Identify which cell holds the provided text, then report its [X, Y] central coordinate. 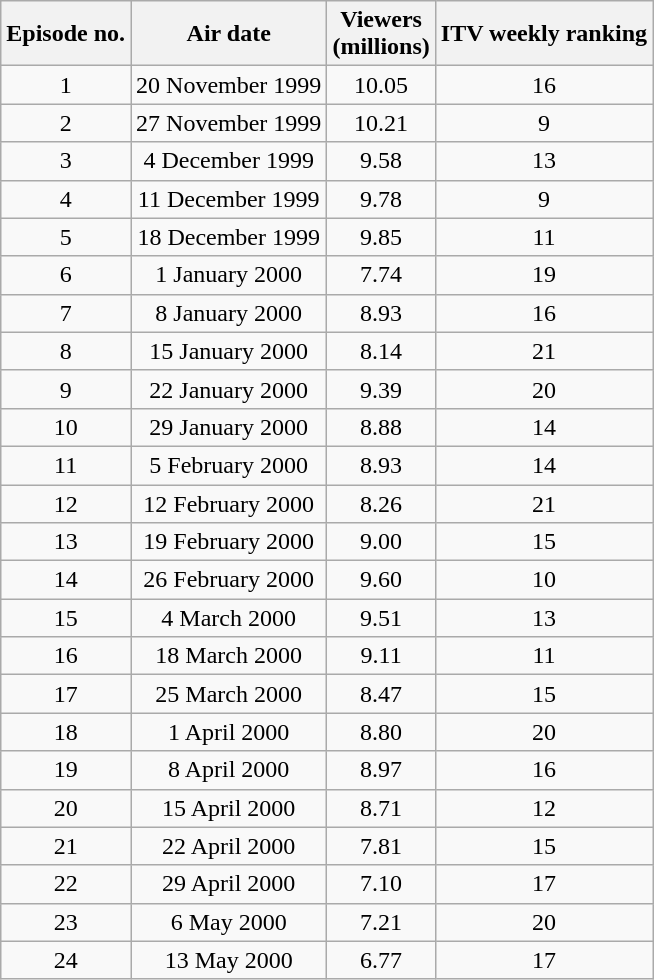
9.00 [381, 542]
9.60 [381, 580]
9.39 [381, 389]
22 [66, 884]
1 January 2000 [229, 275]
5 [66, 237]
19 February 2000 [229, 542]
Viewers(millions) [381, 34]
1 April 2000 [229, 732]
12 February 2000 [229, 503]
29 April 2000 [229, 884]
8.71 [381, 808]
18 [66, 732]
8 [66, 351]
7 [66, 313]
8.14 [381, 351]
11 December 1999 [229, 199]
Air date [229, 34]
15 January 2000 [229, 351]
1 [66, 85]
24 [66, 960]
15 April 2000 [229, 808]
7.10 [381, 884]
22 April 2000 [229, 846]
6.77 [381, 960]
9.58 [381, 161]
8.26 [381, 503]
5 February 2000 [229, 465]
4 [66, 199]
9.11 [381, 656]
8 January 2000 [229, 313]
18 December 1999 [229, 237]
8.97 [381, 770]
20 November 1999 [229, 85]
7.21 [381, 922]
4 March 2000 [229, 618]
23 [66, 922]
8.80 [381, 732]
8 April 2000 [229, 770]
6 May 2000 [229, 922]
6 [66, 275]
26 February 2000 [229, 580]
7.74 [381, 275]
8.88 [381, 427]
7.81 [381, 846]
8.47 [381, 694]
10.21 [381, 123]
25 March 2000 [229, 694]
9.51 [381, 618]
10.05 [381, 85]
ITV weekly ranking [544, 34]
9.78 [381, 199]
13 May 2000 [229, 960]
4 December 1999 [229, 161]
18 March 2000 [229, 656]
29 January 2000 [229, 427]
Episode no. [66, 34]
27 November 1999 [229, 123]
3 [66, 161]
9.85 [381, 237]
22 January 2000 [229, 389]
2 [66, 123]
